Identify which cell holds the provided text, then report its (x, y) central coordinate. 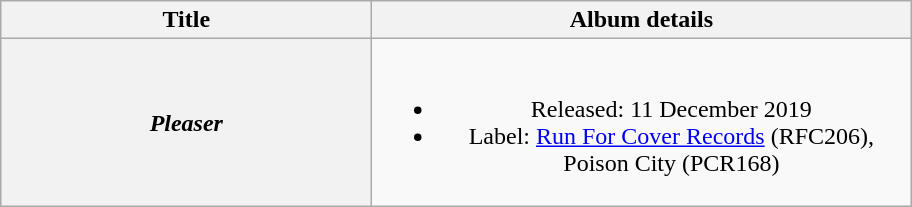
Album details (642, 20)
Title (186, 20)
Released: 11 December 2019Label: Run For Cover Records (RFC206), Poison City (PCR168) (642, 122)
Pleaser (186, 122)
